From the cell containing the given text, extract its center point as [x, y] coordinate. 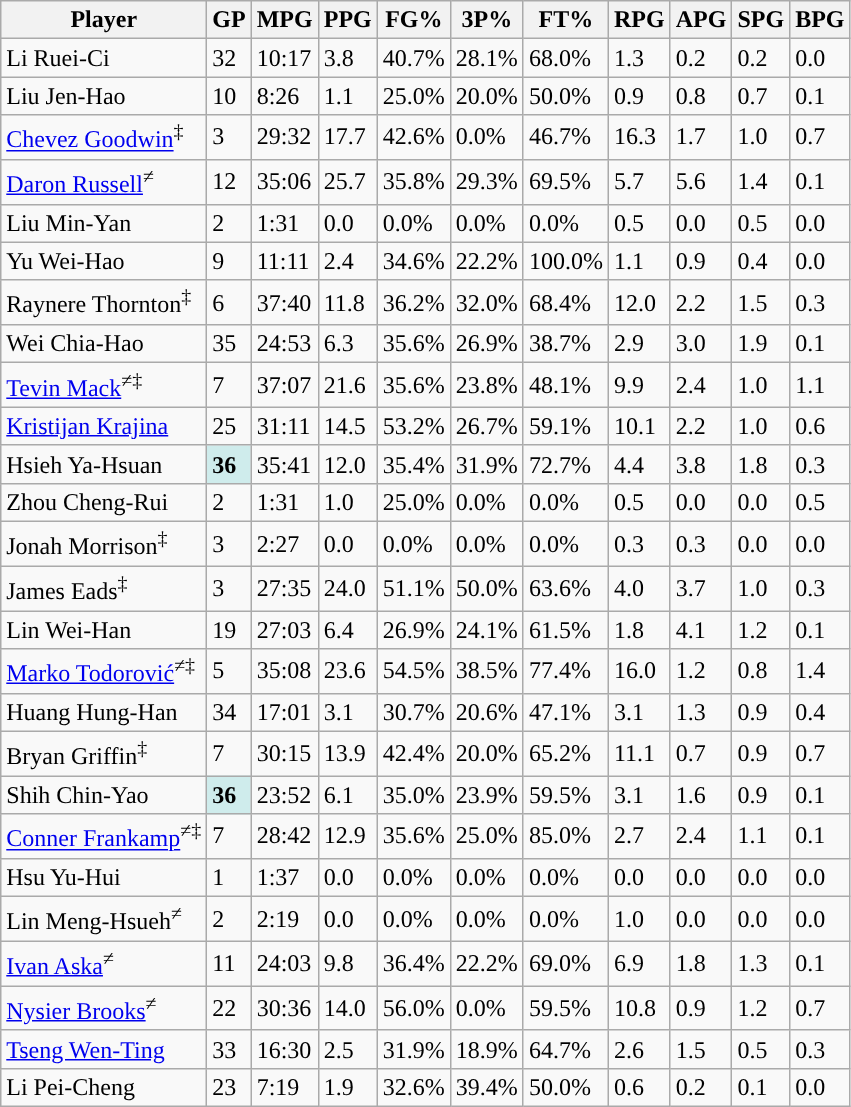
23.8% [486, 386]
100.0% [566, 261]
3.0 [701, 344]
3P% [486, 20]
69.5% [566, 182]
23.6 [348, 672]
32.6% [414, 1087]
25.7 [348, 182]
37:07 [284, 386]
23.9% [486, 795]
6.4 [348, 630]
27:35 [284, 588]
MPG [284, 20]
68.0% [566, 58]
6.3 [348, 344]
21.6 [348, 386]
51.1% [414, 588]
31:11 [284, 426]
2.6 [639, 1049]
Hsu Yu-Hui [104, 877]
39.4% [486, 1087]
7:19 [284, 1087]
4.0 [639, 588]
Marko Todorović≠‡ [104, 672]
54.5% [414, 672]
Lin Meng-Hsueh≠ [104, 920]
10 [229, 96]
85.0% [566, 836]
10.1 [639, 426]
32 [229, 58]
Tseng Wen-Ting [104, 1049]
Zhou Cheng-Rui [104, 502]
Tevin Mack≠‡ [104, 386]
28.1% [486, 58]
3.7 [701, 588]
2.5 [348, 1049]
64.7% [566, 1049]
34.6% [414, 261]
Chevez Goodwin‡ [104, 138]
18.9% [486, 1049]
35.8% [414, 182]
24:53 [284, 344]
38.7% [566, 344]
46.7% [566, 138]
6.9 [639, 964]
Yu Wei-Hao [104, 261]
5.7 [639, 182]
Jonah Morrison‡ [104, 544]
Player [104, 20]
34 [229, 712]
53.2% [414, 426]
APG [701, 20]
FT% [566, 20]
59.1% [566, 426]
16.3 [639, 138]
65.2% [566, 754]
1:37 [284, 877]
72.7% [566, 464]
22 [229, 1008]
8:26 [284, 96]
36.2% [414, 302]
30:15 [284, 754]
27:03 [284, 630]
RPG [639, 20]
11 [229, 964]
2:27 [284, 544]
SPG [761, 20]
Nysier Brooks≠ [104, 1008]
2:19 [284, 920]
24.1% [486, 630]
Daron Russell≠ [104, 182]
Lin Wei-Han [104, 630]
16:30 [284, 1049]
29.3% [486, 182]
2.7 [639, 836]
25 [229, 426]
12 [229, 182]
1 [229, 877]
Liu Jen-Hao [104, 96]
Huang Hung-Han [104, 712]
17:01 [284, 712]
23 [229, 1087]
23:52 [284, 795]
24:03 [284, 964]
30:36 [284, 1008]
61.5% [566, 630]
9.8 [348, 964]
69.0% [566, 964]
11.8 [348, 302]
24.0 [348, 588]
Hsieh Ya-Hsuan [104, 464]
77.4% [566, 672]
42.4% [414, 754]
4.1 [701, 630]
33 [229, 1049]
35 [229, 344]
Conner Frankamp≠‡ [104, 836]
BPG [820, 20]
29:32 [284, 138]
1.7 [701, 138]
11:11 [284, 261]
12.9 [348, 836]
13.9 [348, 754]
Wei Chia-Hao [104, 344]
10.8 [639, 1008]
9.9 [639, 386]
40.7% [414, 58]
35:08 [284, 672]
48.1% [566, 386]
4.4 [639, 464]
35.0% [414, 795]
1.6 [701, 795]
19 [229, 630]
14.5 [348, 426]
11.1 [639, 754]
10:17 [284, 58]
6 [229, 302]
36.4% [414, 964]
GP [229, 20]
26.7% [486, 426]
38.5% [486, 672]
2.9 [639, 344]
Raynere Thornton‡ [104, 302]
35.4% [414, 464]
6.1 [348, 795]
Shih Chin-Yao [104, 795]
Li Ruei-Ci [104, 58]
68.4% [566, 302]
Liu Min-Yan [104, 223]
47.1% [566, 712]
5 [229, 672]
56.0% [414, 1008]
17.7 [348, 138]
42.6% [414, 138]
Li Pei-Cheng [104, 1087]
Ivan Aska≠ [104, 964]
63.6% [566, 588]
Bryan Griffin‡ [104, 754]
16.0 [639, 672]
9 [229, 261]
28:42 [284, 836]
37:40 [284, 302]
Kristijan Krajina [104, 426]
5.6 [701, 182]
20.6% [486, 712]
32.0% [486, 302]
James Eads‡ [104, 588]
PPG [348, 20]
30.7% [414, 712]
FG% [414, 20]
35:41 [284, 464]
14.0 [348, 1008]
35:06 [284, 182]
